Determine the (x, y) coordinate at the center of the cell enclosing the given text.  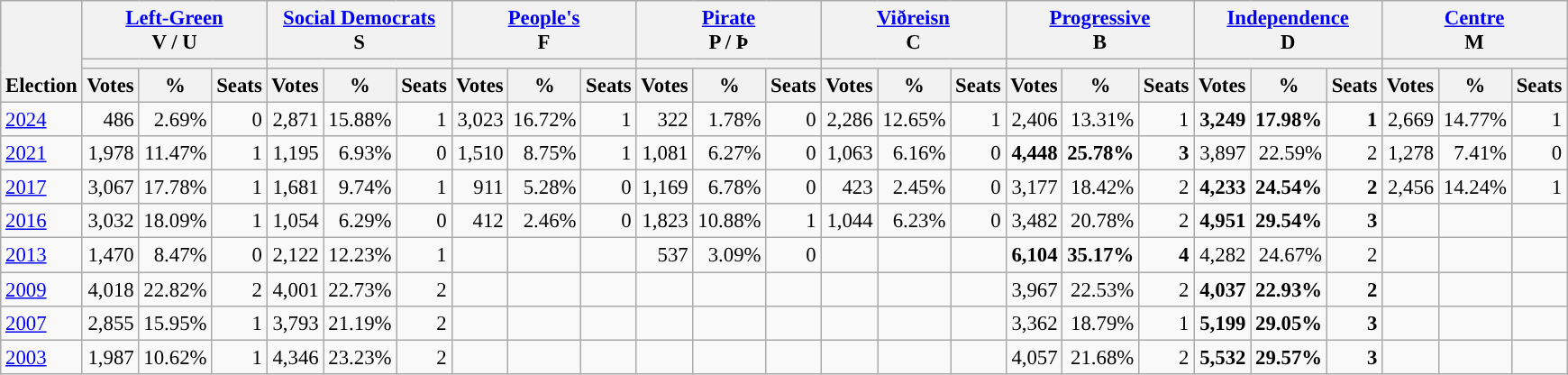
6.23% (914, 221)
5,532 (1222, 357)
10.62% (175, 357)
1,195 (296, 153)
3,067 (110, 187)
Election (41, 52)
1,054 (296, 221)
2,456 (1411, 187)
3,482 (1035, 221)
3,023 (479, 120)
8.75% (544, 153)
9.74% (360, 187)
5.28% (544, 187)
2,855 (110, 323)
1,470 (110, 255)
People'sF (544, 31)
15.88% (360, 120)
4,057 (1035, 357)
22.53% (1101, 289)
4,951 (1222, 221)
2,871 (296, 120)
4,448 (1035, 153)
17.98% (1289, 120)
21.68% (1101, 357)
22.93% (1289, 289)
Social DemocratsS (359, 31)
3,249 (1222, 120)
14.77% (1474, 120)
2016 (41, 221)
1,278 (1411, 153)
1,978 (110, 153)
18.09% (175, 221)
2003 (41, 357)
1,510 (479, 153)
2,286 (849, 120)
20.78% (1101, 221)
18.42% (1101, 187)
2.46% (544, 221)
1,681 (296, 187)
2,406 (1035, 120)
15.95% (175, 323)
1,823 (665, 221)
3,032 (110, 221)
1,169 (665, 187)
16.72% (544, 120)
12.23% (360, 255)
8.47% (175, 255)
7.41% (1474, 153)
4,346 (296, 357)
911 (479, 187)
10.88% (730, 221)
3,897 (1222, 153)
18.79% (1101, 323)
3,793 (296, 323)
6.16% (914, 153)
4,018 (110, 289)
6.29% (360, 221)
4,037 (1222, 289)
2024 (41, 120)
22.82% (175, 289)
21.19% (360, 323)
5,199 (1222, 323)
Left-GreenV / U (175, 31)
CentreM (1474, 31)
412 (479, 221)
2.45% (914, 187)
1,044 (849, 221)
1,063 (849, 153)
4,282 (1222, 255)
1,987 (110, 357)
6.93% (360, 153)
22.73% (360, 289)
24.54% (1289, 187)
1,081 (665, 153)
3.09% (730, 255)
PirateP / Þ (728, 31)
IndependenceD (1289, 31)
35.17% (1101, 255)
14.24% (1474, 187)
13.31% (1101, 120)
2,669 (1411, 120)
3,967 (1035, 289)
2017 (41, 187)
ViðreisnC (914, 31)
22.59% (1289, 153)
6.27% (730, 153)
2021 (41, 153)
11.47% (175, 153)
1.78% (730, 120)
29.05% (1289, 323)
3,177 (1035, 187)
ProgressiveB (1099, 31)
2007 (41, 323)
2013 (41, 255)
17.78% (175, 187)
6,104 (1035, 255)
6.78% (730, 187)
4,233 (1222, 187)
23.23% (360, 357)
2,122 (296, 255)
322 (665, 120)
537 (665, 255)
25.78% (1101, 153)
2009 (41, 289)
2.69% (175, 120)
29.57% (1289, 357)
423 (849, 187)
4 (1166, 255)
4,001 (296, 289)
29.54% (1289, 221)
3,362 (1035, 323)
486 (110, 120)
12.65% (914, 120)
24.67% (1289, 255)
